Capture the cell that displays the provided text and extract its (X, Y) central coordinate. 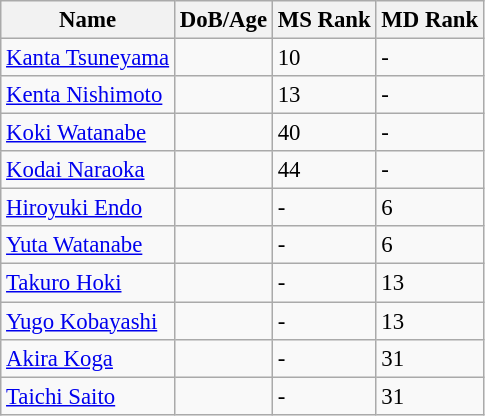
Koki Watanabe (88, 133)
DoB/Age (223, 20)
MS Rank (324, 20)
40 (324, 133)
10 (324, 58)
MD Rank (430, 20)
44 (324, 170)
Kodai Naraoka (88, 170)
Kenta Nishimoto (88, 95)
Taichi Saito (88, 396)
Akira Koga (88, 358)
Takuro Hoki (88, 283)
Kanta Tsuneyama (88, 58)
Name (88, 20)
Yuta Watanabe (88, 245)
Hiroyuki Endo (88, 208)
Yugo Kobayashi (88, 321)
